Determine the [x, y] coordinate at the center of the cell enclosing the given text.  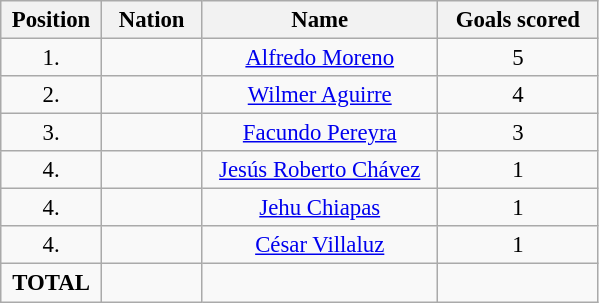
1. [52, 58]
Name [320, 20]
Nation [152, 20]
3. [52, 133]
5 [518, 58]
Position [52, 20]
Alfredo Moreno [320, 58]
4 [518, 95]
2. [52, 95]
Jesús Roberto Chávez [320, 170]
Goals scored [518, 20]
Facundo Pereyra [320, 133]
Jehu Chiapas [320, 208]
César Villaluz [320, 245]
Wilmer Aguirre [320, 95]
TOTAL [52, 283]
3 [518, 133]
